From the cell containing the given text, extract its center point as (x, y) coordinate. 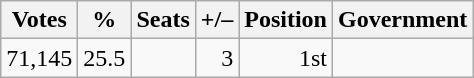
1st (286, 58)
Votes (40, 20)
3 (216, 58)
Government (402, 20)
% (104, 20)
25.5 (104, 58)
+/– (216, 20)
Seats (163, 20)
Position (286, 20)
71,145 (40, 58)
